Return [x, y] of the center of cell containing provided text 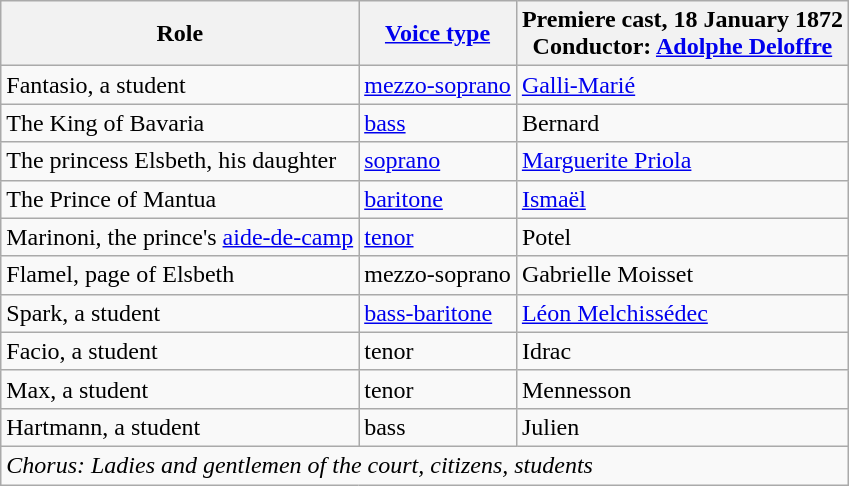
Fantasio, a student [180, 85]
The Prince of Mantua [180, 199]
Léon Melchissédec [682, 313]
Spark, a student [180, 313]
Voice type [438, 34]
Idrac [682, 351]
Ismaël [682, 199]
Julien [682, 427]
Chorus: Ladies and gentlemen of the court, citizens, students [425, 465]
Mennesson [682, 389]
Hartmann, a student [180, 427]
Galli-Marié [682, 85]
Role [180, 34]
Gabrielle Moisset [682, 275]
bass-baritone [438, 313]
The King of Bavaria [180, 123]
Flamel, page of Elsbeth [180, 275]
soprano [438, 161]
The princess Elsbeth, his daughter [180, 161]
Marinoni, the prince's aide-de-camp [180, 237]
Facio, a student [180, 351]
Marguerite Priola [682, 161]
Max, a student [180, 389]
Premiere cast, 18 January 1872Conductor: Adolphe Deloffre [682, 34]
Potel [682, 237]
baritone [438, 199]
Bernard [682, 123]
